Pinpoint the cell where the given text exists, returning its [X, Y] midpoint coordinate. 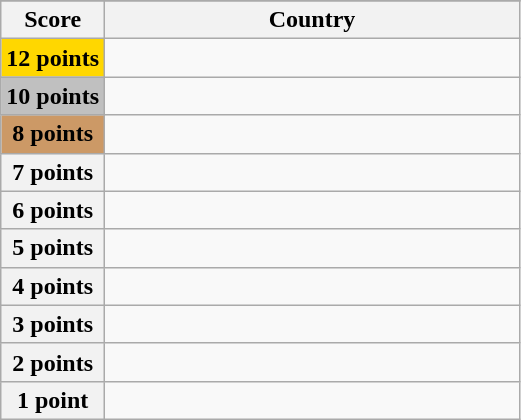
4 points [53, 286]
7 points [53, 172]
3 points [53, 324]
12 points [53, 58]
Country [312, 20]
5 points [53, 248]
8 points [53, 134]
6 points [53, 210]
10 points [53, 96]
Score [53, 20]
2 points [53, 362]
1 point [53, 400]
